Extract the (x, y) coordinate from the center of the cell holding the provided text.  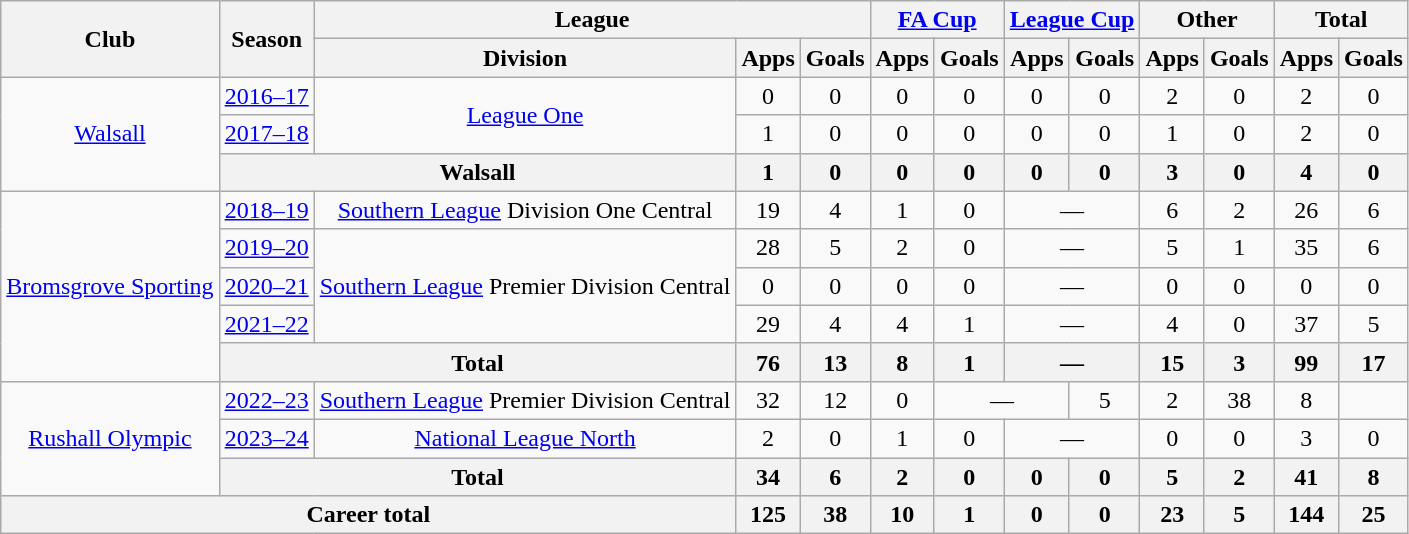
Division (525, 58)
12 (835, 400)
2018–19 (266, 210)
19 (768, 210)
League One (525, 115)
76 (768, 362)
34 (768, 477)
2020–21 (266, 286)
2021–22 (266, 324)
Southern League Division One Central (525, 210)
23 (1172, 515)
2019–20 (266, 248)
League (592, 20)
125 (768, 515)
Career total (368, 515)
144 (1306, 515)
15 (1172, 362)
25 (1374, 515)
2023–24 (266, 438)
Bromsgrove Sporting (110, 286)
2017–18 (266, 134)
35 (1306, 248)
2022–23 (266, 400)
26 (1306, 210)
Other (1207, 20)
37 (1306, 324)
32 (768, 400)
13 (835, 362)
99 (1306, 362)
Rushall Olympic (110, 438)
2016–17 (266, 96)
28 (768, 248)
41 (1306, 477)
League Cup (1072, 20)
17 (1374, 362)
National League North (525, 438)
29 (768, 324)
Club (110, 39)
Season (266, 39)
FA Cup (937, 20)
10 (902, 515)
